Scan for the cell matching the given text and deliver its (x, y) coordinate at center. 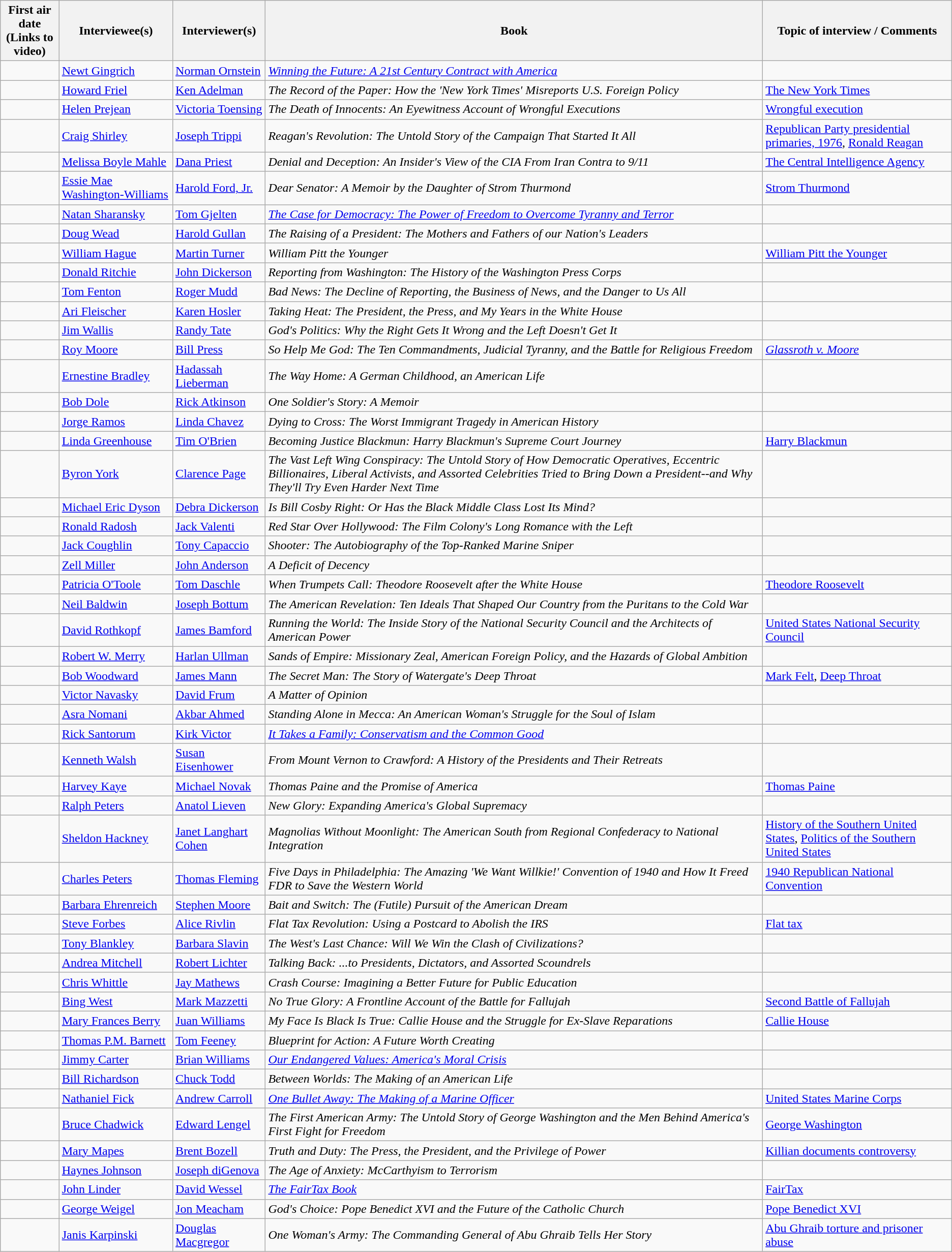
Robert Lichter (219, 963)
The FairTax Book (514, 1189)
My Face Is Black Is True: Callie House and the Struggle for Ex-Slave Reparations (514, 1021)
Ralph Peters (116, 806)
The Record of the Paper: How the 'New York Times' Misreports U.S. Foreign Policy (514, 90)
Tony Capaccio (219, 546)
Is Bill Cosby Right: Or Has the Black Middle Class Lost Its Mind? (514, 507)
Karen Hosler (219, 311)
Linda Chavez (219, 422)
The Secret Man: The Story of Watergate's Deep Throat (514, 676)
One Soldier's Story: A Memoir (514, 402)
Harold Ford, Jr. (219, 188)
Strom Thurmond (857, 188)
One Woman's Army: The Commanding General of Abu Ghraib Tells Her Story (514, 1235)
Second Battle of Fallujah (857, 1001)
Republican Party presidential primaries, 1976, Ronald Reagan (857, 135)
Jim Wallis (116, 331)
Bruce Chadwick (116, 1125)
United States National Security Council (857, 630)
The New York Times (857, 90)
Natan Sharansky (116, 214)
Donald Ritchie (116, 272)
Bad News: The Decline of Reporting, the Business of News, and the Danger to Us All (514, 291)
Victoria Toensing (219, 109)
Joseph Bottum (219, 604)
It Takes a Family: Conservatism and the Common Good (514, 734)
David Rothkopf (116, 630)
Chuck Todd (219, 1079)
Doug Wead (116, 233)
Barbara Ehrenreich (116, 905)
Charles Peters (116, 879)
Harlan Ullman (219, 656)
The Way Home: A German Childhood, an American Life (514, 376)
Haynes Johnson (116, 1170)
Talking Back: ...to Presidents, Dictators, and Assorted Scoundrels (514, 963)
Flat Tax Revolution: Using a Postcard to Abolish the IRS (514, 924)
Denial and Deception: An Insider's View of the CIA From Iran Contra to 9/11 (514, 162)
John Linder (116, 1189)
One Bullet Away: The Making of a Marine Officer (514, 1098)
Joseph diGenova (219, 1170)
Jon Meacham (219, 1209)
Our Endangered Values: America's Moral Crisis (514, 1060)
Steve Forbes (116, 924)
Brent Bozell (219, 1151)
Jorge Ramos (116, 422)
Kirk Victor (219, 734)
Tony Blankley (116, 943)
Theodore Roosevelt (857, 584)
Asra Nomani (116, 714)
Blueprint for Action: A Future Worth Creating (514, 1040)
Book (514, 31)
Dana Priest (219, 162)
Roy Moore (116, 350)
So Help Me God: The Ten Commandments, Judicial Tyranny, and the Battle for Religious Freedom (514, 350)
Susan Eisenhower (219, 760)
The Age of Anxiety: McCarthyism to Terrorism (514, 1170)
Mark Mazzetti (219, 1001)
Sheldon Hackney (116, 839)
Victor Navasky (116, 695)
Hadassah Lieberman (219, 376)
Newt Gingrich (116, 71)
Jack Valenti (219, 526)
Rick Atkinson (219, 402)
Douglas Macgregor (219, 1235)
Bait and Switch: The (Futile) Pursuit of the American Dream (514, 905)
Becoming Justice Blackmun: Harry Blackmun's Supreme Court Journey (514, 441)
Ken Adelman (219, 90)
Edward Lengel (219, 1125)
A Deficit of Decency (514, 565)
Ernestine Bradley (116, 376)
Jay Mathews (219, 982)
Abu Ghraib torture and prisoner abuse (857, 1235)
Pope Benedict XVI (857, 1209)
Reporting from Washington: The History of the Washington Press Corps (514, 272)
Tom Gjelten (219, 214)
Running the World: The Inside Story of the National Security Council and the Architects of American Power (514, 630)
William Hague (116, 253)
John Dickerson (219, 272)
Rick Santorum (116, 734)
Akbar Ahmed (219, 714)
From Mount Vernon to Crawford: A History of the Presidents and Their Retreats (514, 760)
Zell Miller (116, 565)
Bob Dole (116, 402)
David Wessel (219, 1189)
Interviewee(s) (116, 31)
Between Worlds: The Making of an American Life (514, 1079)
Sands of Empire: Missionary Zeal, American Foreign Policy, and the Hazards of Global Ambition (514, 656)
The West's Last Chance: Will We Win the Clash of Civilizations? (514, 943)
Howard Friel (116, 90)
Helen Prejean (116, 109)
Shooter: The Autobiography of the Top-Ranked Marine Sniper (514, 546)
George Washington (857, 1125)
Thomas Paine and the Promise of America (514, 786)
The First American Army: The Untold Story of George Washington and the Men Behind America's First Fight for Freedom (514, 1125)
FairTax (857, 1189)
Nathaniel Fick (116, 1098)
Dying to Cross: The Worst Immigrant Tragedy in American History (514, 422)
Kenneth Walsh (116, 760)
Brian Williams (219, 1060)
Joseph Trippi (219, 135)
Killian documents controversy (857, 1151)
Essie Mae Washington-Williams (116, 188)
Bob Woodward (116, 676)
Martin Turner (219, 253)
Taking Heat: The President, the Press, and My Years in the White House (514, 311)
The Case for Democracy: The Power of Freedom to Overcome Tyranny and Terror (514, 214)
Andrew Carroll (219, 1098)
Thomas P.M. Barnett (116, 1040)
Alice Rivlin (219, 924)
1940 Republican National Convention (857, 879)
Patricia O'Toole (116, 584)
Topic of interview / Comments (857, 31)
David Frum (219, 695)
Harry Blackmun (857, 441)
New Glory: Expanding America's Global Supremacy (514, 806)
Reagan's Revolution: The Untold Story of the Campaign That Started It All (514, 135)
Mary Mapes (116, 1151)
Dear Senator: A Memoir by the Daughter of Strom Thurmond (514, 188)
Glassroth v. Moore (857, 350)
Mark Felt, Deep Throat (857, 676)
Wrongful execution (857, 109)
Harold Gullan (219, 233)
Callie House (857, 1021)
Jack Coughlin (116, 546)
Craig Shirley (116, 135)
Barbara Slavin (219, 943)
Tom Feeney (219, 1040)
Harvey Kaye (116, 786)
Tim O'Brien (219, 441)
A Matter of Opinion (514, 695)
Michael Eric Dyson (116, 507)
First air date(Links to video) (29, 31)
James Bamford (219, 630)
When Trumpets Call: Theodore Roosevelt after the White House (514, 584)
Melissa Boyle Mahle (116, 162)
Winning the Future: A 21st Century Contract with America (514, 71)
Janis Karpinski (116, 1235)
The Death of Innocents: An Eyewitness Account of Wrongful Executions (514, 109)
Mary Frances Berry (116, 1021)
Flat tax (857, 924)
God's Politics: Why the Right Gets It Wrong and the Left Doesn't Get It (514, 331)
History of the Southern United States, Politics of the Southern United States (857, 839)
The Raising of a President: The Mothers and Fathers of our Nation's Leaders (514, 233)
Robert W. Merry (116, 656)
Crash Course: Imagining a Better Future for Public Education (514, 982)
Stephen Moore (219, 905)
The Central Intelligence Agency (857, 162)
Bing West (116, 1001)
Thomas Paine (857, 786)
Andrea Mitchell (116, 963)
James Mann (219, 676)
Bill Richardson (116, 1079)
George Weigel (116, 1209)
Jimmy Carter (116, 1060)
Tom Fenton (116, 291)
John Anderson (219, 565)
Linda Greenhouse (116, 441)
Randy Tate (219, 331)
Ronald Radosh (116, 526)
Tom Daschle (219, 584)
The American Revelation: Ten Ideals That Shaped Our Country from the Puritans to the Cold War (514, 604)
Roger Mudd (219, 291)
Byron York (116, 474)
Neil Baldwin (116, 604)
Bill Press (219, 350)
Debra Dickerson (219, 507)
Chris Whittle (116, 982)
Truth and Duty: The Press, the President, and the Privilege of Power (514, 1151)
No True Glory: A Frontline Account of the Battle for Fallujah (514, 1001)
Thomas Fleming (219, 879)
Clarence Page (219, 474)
Red Star Over Hollywood: The Film Colony's Long Romance with the Left (514, 526)
United States Marine Corps (857, 1098)
Norman Ornstein (219, 71)
Juan Williams (219, 1021)
Five Days in Philadelphia: The Amazing 'We Want Willkie!' Convention of 1940 and How It Freed FDR to Save the Western World (514, 879)
Interviewer(s) (219, 31)
Magnolias Without Moonlight: The American South from Regional Confederacy to National Integration (514, 839)
Anatol Lieven (219, 806)
Janet Langhart Cohen (219, 839)
Michael Novak (219, 786)
God's Choice: Pope Benedict XVI and the Future of the Catholic Church (514, 1209)
Ari Fleischer (116, 311)
Standing Alone in Mecca: An American Woman's Struggle for the Soul of Islam (514, 714)
